Determine the (x, y) coordinate at the center of the cell enclosing the given text.  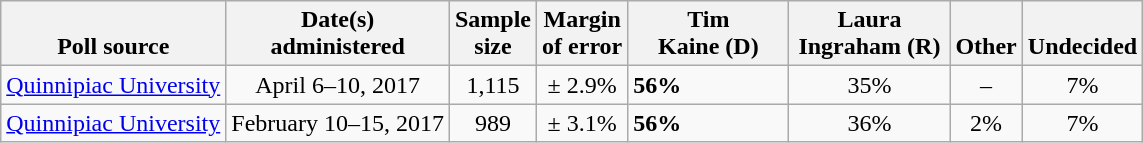
February 10–15, 2017 (338, 123)
Date(s)administered (338, 34)
± 2.9% (582, 85)
± 3.1% (582, 123)
35% (870, 85)
1,115 (492, 85)
– (986, 85)
2% (986, 123)
April 6–10, 2017 (338, 85)
TimKaine (D) (708, 34)
Samplesize (492, 34)
36% (870, 123)
Marginof error (582, 34)
Other (986, 34)
Undecided (1082, 34)
LauraIngraham (R) (870, 34)
Poll source (114, 34)
989 (492, 123)
